Pinpoint the cell where the given text exists, returning its (X, Y) midpoint coordinate. 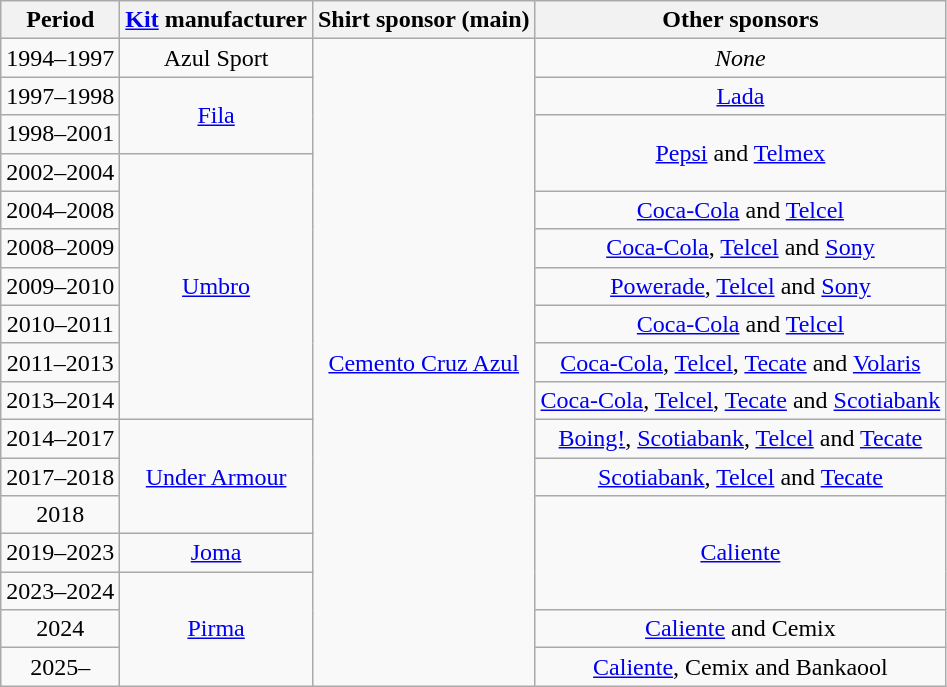
Pepsi and Telmex (740, 153)
2008–2009 (60, 248)
Coca-Cola, Telcel, Tecate and Scotiabank (740, 400)
Scotiabank, Telcel and Tecate (740, 477)
2019–2023 (60, 553)
Coca-Cola, Telcel, Tecate and Volaris (740, 362)
Coca-Cola, Telcel and Sony (740, 248)
2017–2018 (60, 477)
Shirt sponsor (main) (424, 20)
Lada (740, 96)
Joma (216, 553)
2002–2004 (60, 172)
1997–1998 (60, 96)
Caliente, Cemix and Bankaool (740, 667)
2004–2008 (60, 210)
2013–2014 (60, 400)
1998–2001 (60, 134)
Kit manufacturer (216, 20)
Cemento Cruz Azul (424, 362)
Other sponsors (740, 20)
2025– (60, 667)
2024 (60, 629)
Umbro (216, 286)
Under Armour (216, 476)
2018 (60, 515)
Period (60, 20)
2011–2013 (60, 362)
2010–2011 (60, 324)
2023–2024 (60, 591)
1994–1997 (60, 58)
Pirma (216, 629)
Fila (216, 115)
Azul Sport (216, 58)
None (740, 58)
2014–2017 (60, 438)
Caliente (740, 553)
Boing!, Scotiabank, Telcel and Tecate (740, 438)
Powerade, Telcel and Sony (740, 286)
Caliente and Cemix (740, 629)
2009–2010 (60, 286)
